Scan for the cell matching the given text and deliver its [x, y] coordinate at center. 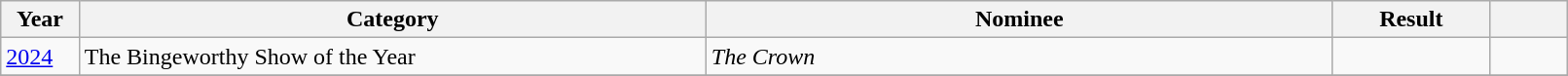
Category [392, 19]
The Bingeworthy Show of the Year [392, 57]
2024 [40, 57]
Nominee [1019, 19]
Result [1411, 19]
Year [40, 19]
The Crown [1019, 57]
